Locate the cell with the specified text and output its (X, Y) center coordinate. 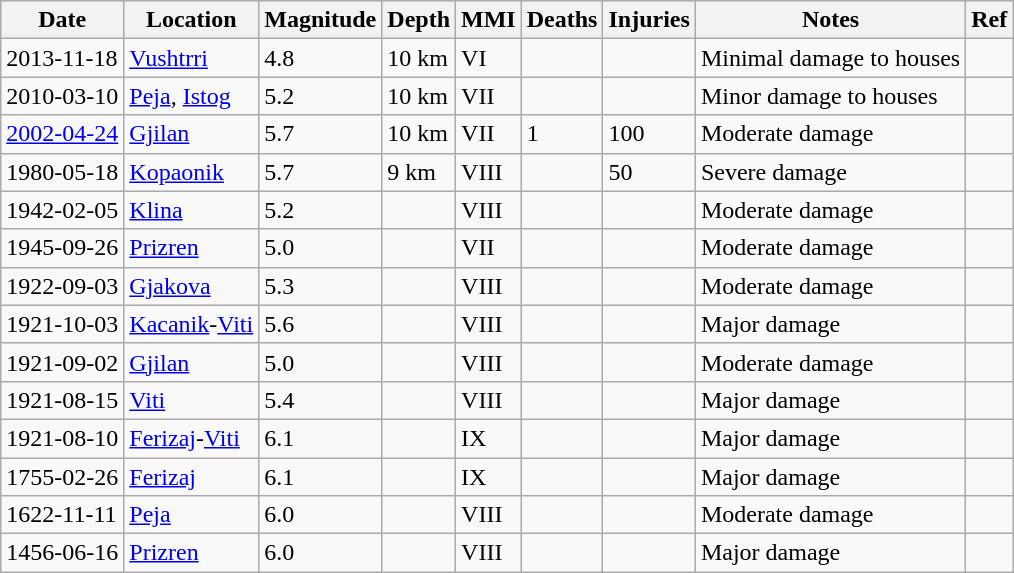
Vushtrri (192, 58)
Notes (830, 20)
Location (192, 20)
100 (649, 134)
Date (62, 20)
Minimal damage to houses (830, 58)
Ref (990, 20)
Depth (419, 20)
Magnitude (320, 20)
MMI (489, 20)
Klina (192, 210)
1921-10-03 (62, 324)
1980-05-18 (62, 172)
1921-08-10 (62, 438)
Gjakova (192, 286)
50 (649, 172)
1945-09-26 (62, 248)
2010-03-10 (62, 96)
Peja, Istog (192, 96)
2002-04-24 (62, 134)
Injuries (649, 20)
Ferizaj (192, 477)
1 (562, 134)
5.4 (320, 400)
9 km (419, 172)
5.6 (320, 324)
2013-11-18 (62, 58)
Peja (192, 515)
Minor damage to houses (830, 96)
1921-09-02 (62, 362)
5.3 (320, 286)
Ferizaj-Viti (192, 438)
4.8 (320, 58)
Deaths (562, 20)
Viti (192, 400)
1942-02-05 (62, 210)
VI (489, 58)
Kopaonik (192, 172)
1456-06-16 (62, 553)
1755-02-26 (62, 477)
1922-09-03 (62, 286)
1921-08-15 (62, 400)
Kacanik-Viti (192, 324)
1622-11-11 (62, 515)
Severe damage (830, 172)
